Locate the cell with the specified text and output its [X, Y] center coordinate. 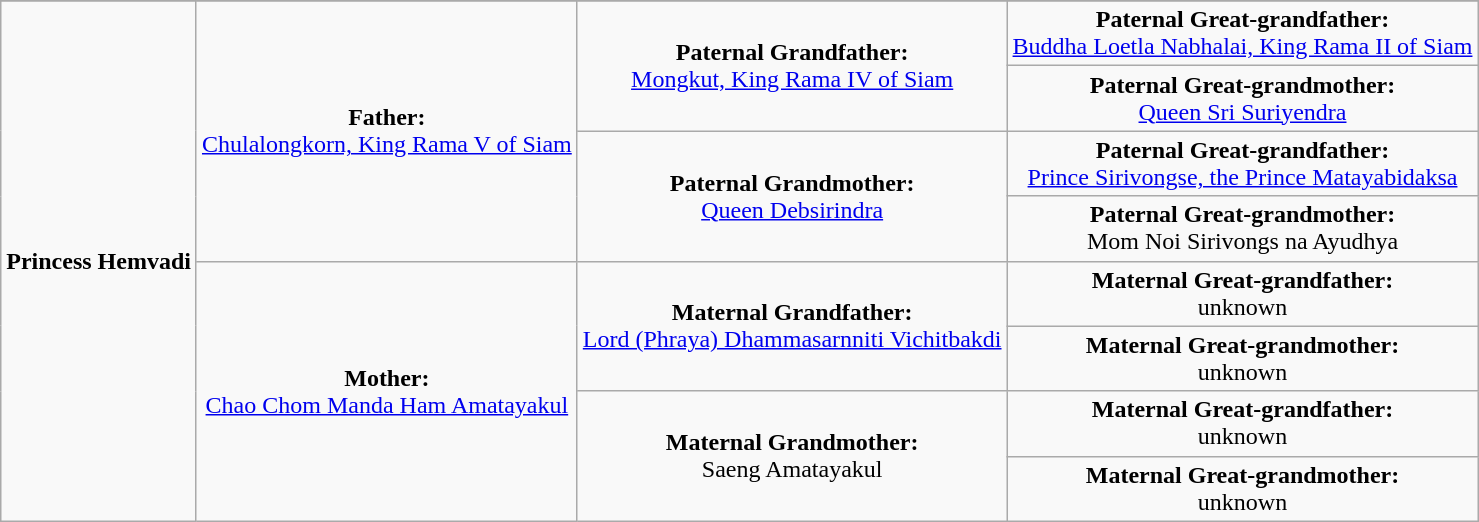
Father:Chulalongkorn, King Rama V of Siam [386, 131]
Paternal Great-grandmother:Queen Sri Suriyendra [1242, 98]
Paternal Grandmother:Queen Debsirindra [792, 196]
Mother:Chao Chom Manda Ham Amatayakul [386, 391]
Paternal Great-grandfather:Buddha Loetla Nabhalai, King Rama II of Siam [1242, 34]
Princess Hemvadi [99, 261]
Paternal Great-grandmother:Mom Noi Sirivongs na Ayudhya [1242, 228]
Maternal Grandmother:Saeng Amatayakul [792, 456]
Paternal Grandfather:Mongkut, King Rama IV of Siam [792, 66]
Maternal Grandfather:Lord (Phraya) Dhammasarnniti Vichitbakdi [792, 326]
Paternal Great-grandfather:Prince Sirivongse, the Prince Matayabidaksa [1242, 164]
